Scan for the cell matching the given text and deliver its (x, y) coordinate at center. 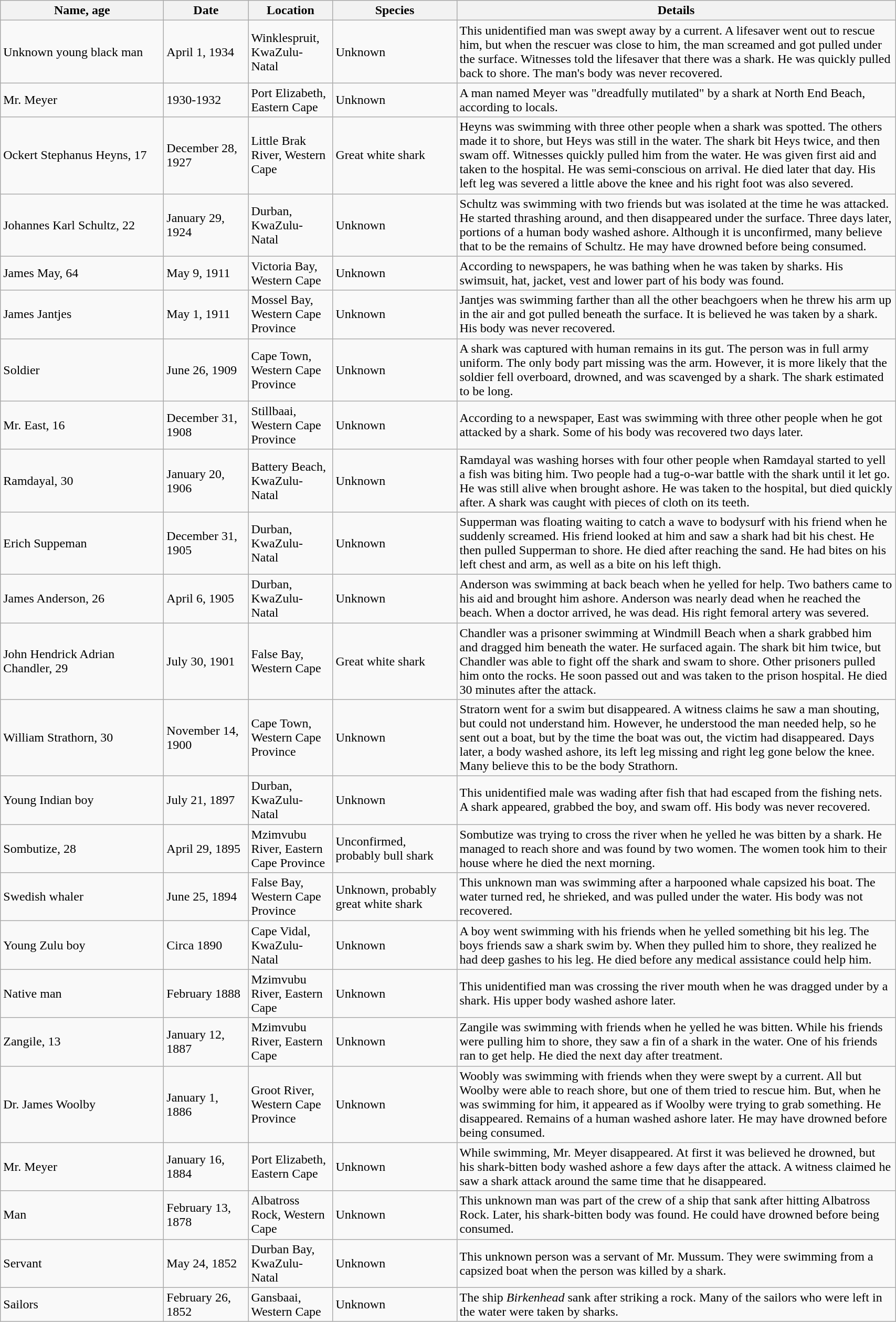
According to a newspaper, East was swimming with three other people when he got attacked by a shark. Some of his body was recovered two days later. (676, 425)
May 24, 1852 (206, 1263)
The ship Birkenhead sank after striking a rock. Many of the sailors who were left in the water were taken by sharks. (676, 1305)
Erich Suppeman (82, 543)
Circa 1890 (206, 945)
Albatross Rock, Western Cape (291, 1215)
Sombutize, 28 (82, 849)
James May, 64 (82, 273)
Stillbaai, Western Cape Province (291, 425)
Ramdayal, 30 (82, 481)
May 9, 1911 (206, 273)
James Anderson, 26 (82, 598)
John Hendrick Adrian Chandler, 29 (82, 661)
Man (82, 1215)
December 31, 1905 (206, 543)
James Jantjes (82, 314)
February 26, 1852 (206, 1305)
February 13, 1878 (206, 1215)
False Bay, Western Cape Province (291, 897)
Name, age (82, 10)
Johannes Karl Schultz, 22 (82, 225)
Cape Vidal, KwaZulu-Natal (291, 945)
June 26, 1909 (206, 369)
April 6, 1905 (206, 598)
June 25, 1894 (206, 897)
Battery Beach, KwaZulu-Natal (291, 481)
July 30, 1901 (206, 661)
December 28, 1927 (206, 155)
Date (206, 10)
Unconfirmed, probably bull shark (395, 849)
Dr. James Woolby (82, 1104)
May 1, 1911 (206, 314)
January 16, 1884 (206, 1167)
January 20, 1906 (206, 481)
Sailors (82, 1305)
January 1, 1886 (206, 1104)
Zangile, 13 (82, 1042)
This unidentified man was crossing the river mouth when he was dragged under by a shark. His upper body washed ashore later. (676, 993)
Young Indian boy (82, 800)
False Bay, Western Cape (291, 661)
Victoria Bay, Western Cape (291, 273)
A man named Meyer was "dreadfully mutilated" by a shark at North End Beach, according to locals. (676, 100)
July 21, 1897 (206, 800)
Mr. East, 16 (82, 425)
According to newspapers, he was bathing when he was taken by sharks. His swimsuit, hat, jacket, vest and lower part of his body was found. (676, 273)
Mossel Bay, Western Cape Province (291, 314)
Native man (82, 993)
Location (291, 10)
Young Zulu boy (82, 945)
January 29, 1924 (206, 225)
1930-1932 (206, 100)
Species (395, 10)
December 31, 1908 (206, 425)
This unknown person was a servant of Mr. Mussum. They were swimming from a capsized boat when the person was killed by a shark. (676, 1263)
Little Brak River, Western Cape (291, 155)
Mzimvubu River, Eastern Cape Province (291, 849)
April 1, 1934 (206, 51)
Gansbaai, Western Cape (291, 1305)
Ockert Stephanus Heyns, 17 (82, 155)
Details (676, 10)
Unknown young black man (82, 51)
William Strathorn, 30 (82, 738)
April 29, 1895 (206, 849)
February 1888 (206, 993)
Soldier (82, 369)
Durban Bay, KwaZulu-Natal (291, 1263)
November 14, 1900 (206, 738)
Servant (82, 1263)
Swedish whaler (82, 897)
Unknown, probably great white shark (395, 897)
Winklespruit, KwaZulu-Natal (291, 51)
Groot River, Western Cape Province (291, 1104)
January 12, 1887 (206, 1042)
